Find where the given text appears and provide that cell's center as (x, y) coordinate. 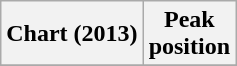
Chart (2013) (72, 34)
Peakposition (189, 34)
